Pinpoint the cell where the given text exists, returning its (x, y) midpoint coordinate. 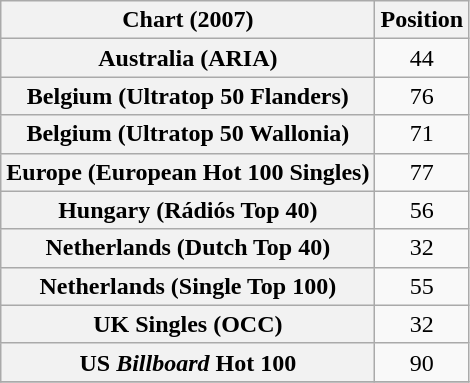
55 (422, 286)
Netherlands (Dutch Top 40) (188, 248)
44 (422, 58)
56 (422, 210)
76 (422, 96)
90 (422, 362)
US Billboard Hot 100 (188, 362)
Belgium (Ultratop 50 Wallonia) (188, 134)
UK Singles (OCC) (188, 324)
Hungary (Rádiós Top 40) (188, 210)
71 (422, 134)
Netherlands (Single Top 100) (188, 286)
Chart (2007) (188, 20)
77 (422, 172)
Position (422, 20)
Belgium (Ultratop 50 Flanders) (188, 96)
Europe (European Hot 100 Singles) (188, 172)
Australia (ARIA) (188, 58)
